Scan for the cell matching the given text and deliver its (X, Y) coordinate at center. 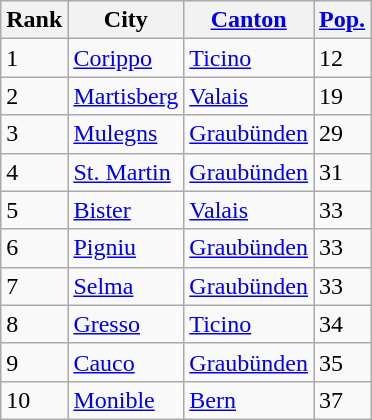
9 (34, 362)
8 (34, 324)
Martisberg (126, 96)
7 (34, 286)
37 (342, 400)
Bister (126, 210)
4 (34, 172)
Cauco (126, 362)
Canton (249, 20)
Rank (34, 20)
City (126, 20)
34 (342, 324)
St. Martin (126, 172)
19 (342, 96)
5 (34, 210)
10 (34, 400)
Pigniu (126, 248)
31 (342, 172)
2 (34, 96)
Pop. (342, 20)
6 (34, 248)
Monible (126, 400)
12 (342, 58)
Bern (249, 400)
Corippo (126, 58)
29 (342, 134)
Mulegns (126, 134)
Gresso (126, 324)
3 (34, 134)
1 (34, 58)
Selma (126, 286)
35 (342, 362)
